Identify which cell holds the provided text, then report its (x, y) central coordinate. 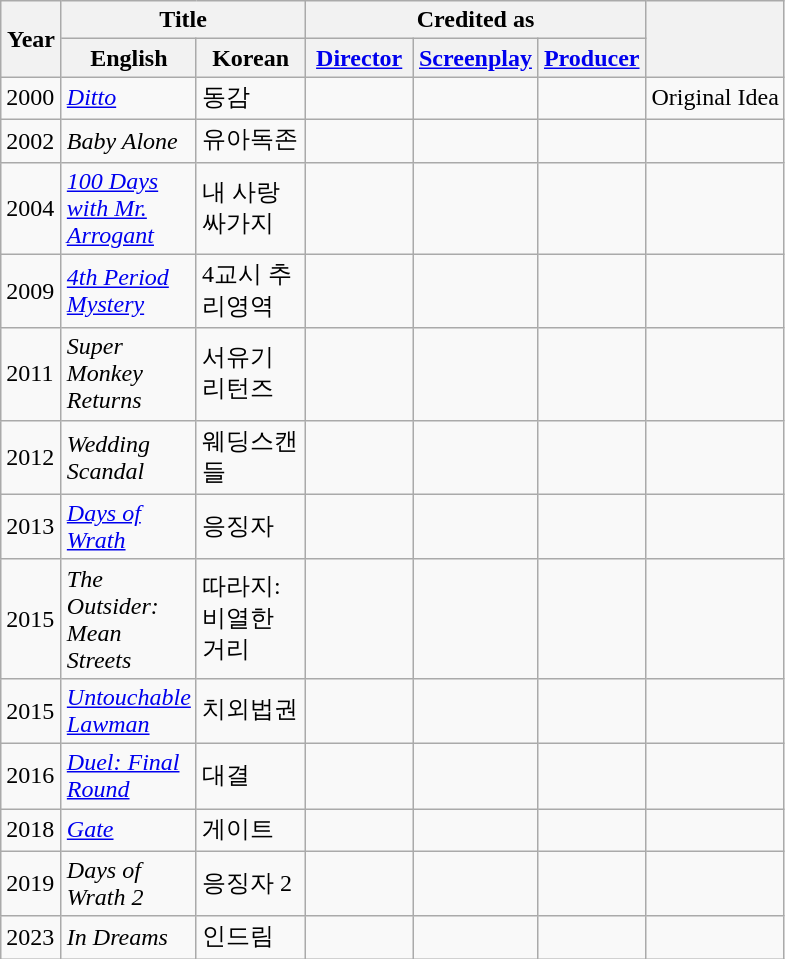
Producer (592, 58)
응징자 (250, 526)
2000 (32, 98)
2018 (32, 830)
Director (360, 58)
내 사랑 싸가지 (250, 208)
2004 (32, 208)
Gate (128, 830)
동감 (250, 98)
Duel: Final Round (128, 776)
대결 (250, 776)
Credited as (476, 20)
인드림 (250, 938)
The Outsider: Mean Streets (128, 618)
English (128, 58)
Untouchable Lawman (128, 710)
Wedding Scandal (128, 457)
Screenplay (475, 58)
Days of Wrath (128, 526)
Super Monkey Returns (128, 374)
Original Idea (715, 98)
웨딩스캔들 (250, 457)
Year (32, 39)
100 Days with Mr. Arrogant (128, 208)
Title (183, 20)
응징자 2 (250, 884)
게이트 (250, 830)
유아독존 (250, 140)
In Dreams (128, 938)
2016 (32, 776)
2009 (32, 291)
Ditto (128, 98)
4교시 추리영역 (250, 291)
2011 (32, 374)
2012 (32, 457)
2023 (32, 938)
2002 (32, 140)
서유기 리턴즈 (250, 374)
4th Period Mystery (128, 291)
따라지: 비열한 거리 (250, 618)
Days of Wrath 2 (128, 884)
2013 (32, 526)
치외법권 (250, 710)
2019 (32, 884)
Baby Alone (128, 140)
Korean (250, 58)
